Scan for the cell matching the given text and deliver its [x, y] coordinate at center. 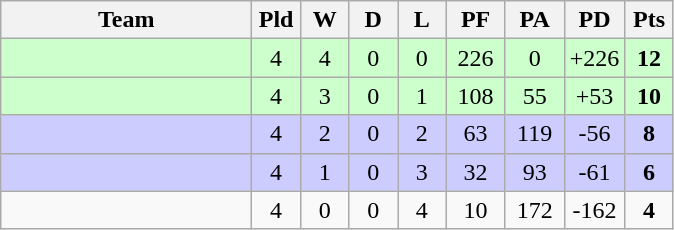
-162 [594, 210]
55 [534, 96]
-61 [594, 172]
PA [534, 20]
6 [650, 172]
12 [650, 58]
8 [650, 134]
-56 [594, 134]
PD [594, 20]
108 [476, 96]
32 [476, 172]
93 [534, 172]
PF [476, 20]
172 [534, 210]
Pts [650, 20]
+226 [594, 58]
L [422, 20]
Team [126, 20]
119 [534, 134]
+53 [594, 96]
D [374, 20]
W [324, 20]
226 [476, 58]
63 [476, 134]
Pld [276, 20]
